Return [x, y] of the center of cell containing provided text 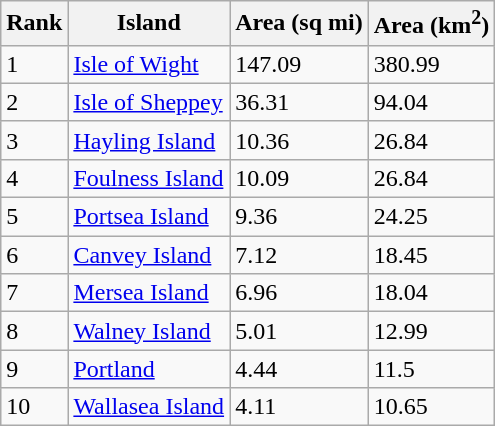
380.99 [432, 64]
94.04 [432, 102]
Rank [34, 24]
Portland [149, 369]
24.25 [432, 217]
10.65 [432, 407]
5 [34, 217]
Mersea Island [149, 293]
6.96 [300, 293]
8 [34, 331]
Portsea Island [149, 217]
Canvey Island [149, 255]
Walney Island [149, 331]
7 [34, 293]
9.36 [300, 217]
9 [34, 369]
Isle of Sheppey [149, 102]
Isle of Wight [149, 64]
11.5 [432, 369]
Area (sq mi) [300, 24]
7.12 [300, 255]
10 [34, 407]
4 [34, 178]
5.01 [300, 331]
10.09 [300, 178]
18.04 [432, 293]
Area (km2) [432, 24]
18.45 [432, 255]
4.11 [300, 407]
Foulness Island [149, 178]
Wallasea Island [149, 407]
6 [34, 255]
147.09 [300, 64]
10.36 [300, 140]
3 [34, 140]
1 [34, 64]
2 [34, 102]
36.31 [300, 102]
Island [149, 24]
4.44 [300, 369]
Hayling Island [149, 140]
12.99 [432, 331]
